Identify which cell holds the provided text, then report its (x, y) central coordinate. 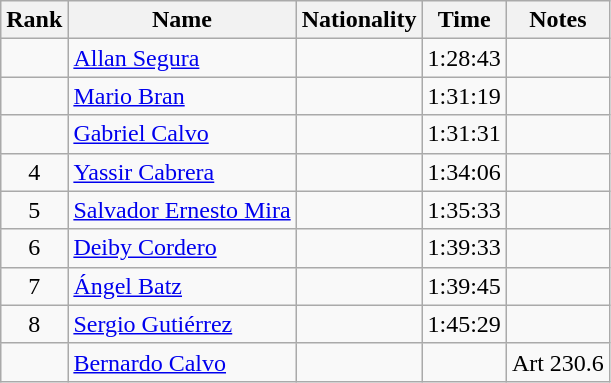
Deiby Cordero (182, 248)
Sergio Gutiérrez (182, 324)
Gabriel Calvo (182, 134)
5 (34, 210)
1:31:31 (464, 134)
1:35:33 (464, 210)
1:39:45 (464, 286)
4 (34, 172)
Notes (558, 20)
8 (34, 324)
1:28:43 (464, 58)
Time (464, 20)
6 (34, 248)
1:45:29 (464, 324)
Salvador Ernesto Mira (182, 210)
7 (34, 286)
Ángel Batz (182, 286)
1:31:19 (464, 96)
1:39:33 (464, 248)
Art 230.6 (558, 362)
Yassir Cabrera (182, 172)
Bernardo Calvo (182, 362)
Allan Segura (182, 58)
Rank (34, 20)
Mario Bran (182, 96)
Name (182, 20)
Nationality (359, 20)
1:34:06 (464, 172)
